Search for the cell housing the specified text and yield its [X, Y] center coordinate. 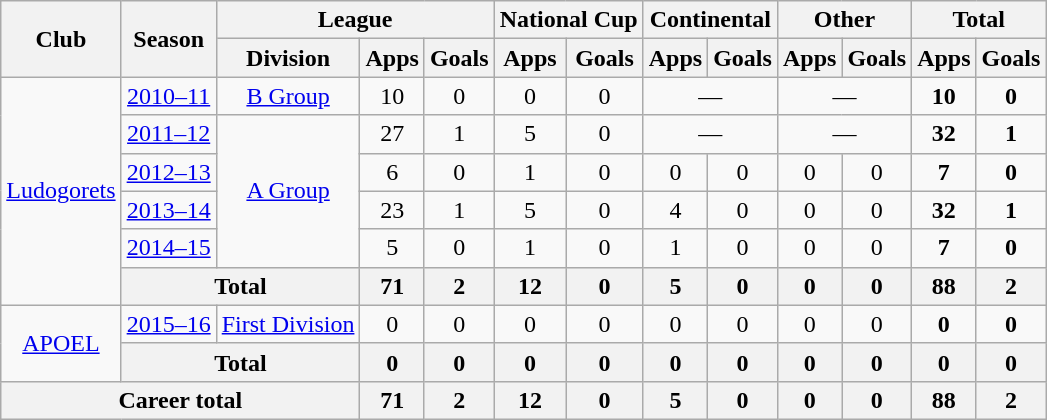
2015–16 [168, 324]
23 [392, 210]
First Division [288, 324]
Continental [710, 20]
6 [392, 172]
2014–15 [168, 248]
APOEL [61, 343]
B Group [288, 96]
League [355, 20]
Ludogorets [61, 191]
2012–13 [168, 172]
4 [675, 210]
Other [844, 20]
Career total [180, 400]
Season [168, 39]
Division [288, 58]
National Cup [568, 20]
A Group [288, 191]
Club [61, 39]
27 [392, 134]
2010–11 [168, 96]
2013–14 [168, 210]
2011–12 [168, 134]
